Output the (x, y) coordinate of the center of the cell containing the given text.  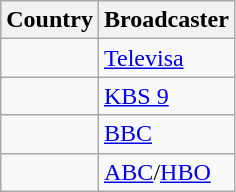
KBS 9 (166, 96)
Broadcaster (166, 20)
Country (50, 20)
ABC/HBO (166, 172)
BBC (166, 134)
Televisa (166, 58)
